Identify which cell holds the provided text, then report its [x, y] central coordinate. 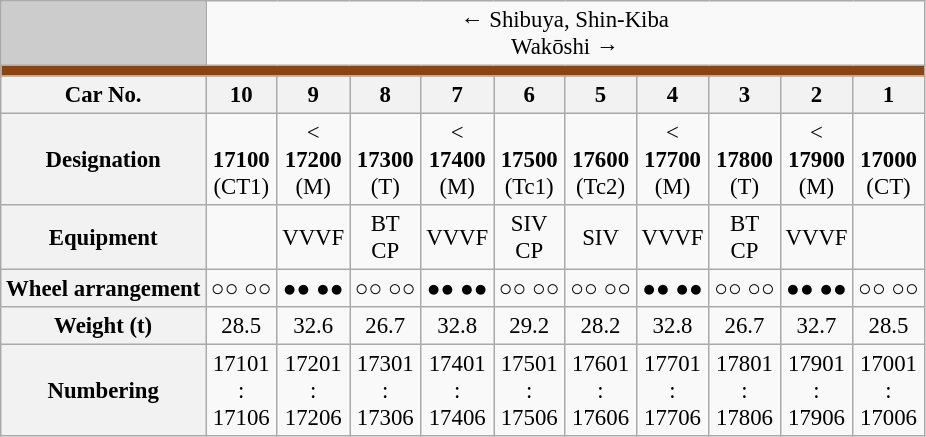
17701:17706 [672, 391]
7 [458, 95]
17001:17006 [888, 391]
8 [386, 95]
Wheel arrangement [104, 289]
Equipment [104, 238]
17100 (CT1) [242, 160]
17300 (T) [386, 160]
< 17200 (M) [314, 160]
17601:17606 [600, 391]
32.6 [314, 326]
17901:17906 [816, 391]
28.2 [600, 326]
17301:17306 [386, 391]
5 [600, 95]
9 [314, 95]
17401:17406 [458, 391]
17101:17106 [242, 391]
17201:17206 [314, 391]
32.7 [816, 326]
17800 (T) [744, 160]
Car No. [104, 95]
3 [744, 95]
17000 (CT) [888, 160]
SIVCP [530, 238]
29.2 [530, 326]
Designation [104, 160]
17801:17806 [744, 391]
Numbering [104, 391]
17500 (Tc1) [530, 160]
← Shibuya, Shin-KibaWakōshi → [566, 34]
SIV [600, 238]
6 [530, 95]
< 17900 (M) [816, 160]
1 [888, 95]
4 [672, 95]
17501:17506 [530, 391]
2 [816, 95]
17600 (Tc2) [600, 160]
Weight (t) [104, 326]
10 [242, 95]
< 17400 (M) [458, 160]
< 17700 (M) [672, 160]
